Locate the cell with the specified text and output its (X, Y) center coordinate. 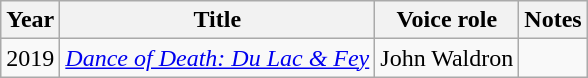
John Waldron (447, 58)
2019 (30, 58)
Title (218, 20)
Notes (553, 20)
Dance of Death: Du Lac & Fey (218, 58)
Year (30, 20)
Voice role (447, 20)
